Locate the cell with the specified text and output its (x, y) center coordinate. 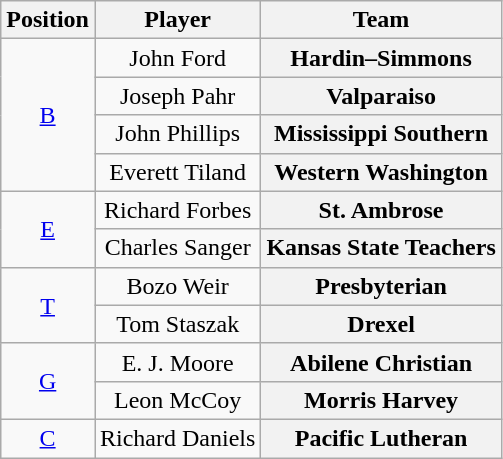
Kansas State Teachers (381, 248)
C (48, 438)
Position (48, 20)
Richard Daniels (177, 438)
Everett Tiland (177, 172)
Valparaiso (381, 96)
John Ford (177, 58)
Hardin–Simmons (381, 58)
Charles Sanger (177, 248)
E (48, 229)
Richard Forbes (177, 210)
E. J. Moore (177, 362)
Mississippi Southern (381, 134)
Drexel (381, 324)
Team (381, 20)
Player (177, 20)
St. Ambrose (381, 210)
Pacific Lutheran (381, 438)
G (48, 381)
Joseph Pahr (177, 96)
Presbyterian (381, 286)
B (48, 115)
T (48, 305)
Bozo Weir (177, 286)
John Phillips (177, 134)
Morris Harvey (381, 400)
Western Washington (381, 172)
Tom Staszak (177, 324)
Leon McCoy (177, 400)
Abilene Christian (381, 362)
